From the cell containing the given text, extract its center point as [x, y] coordinate. 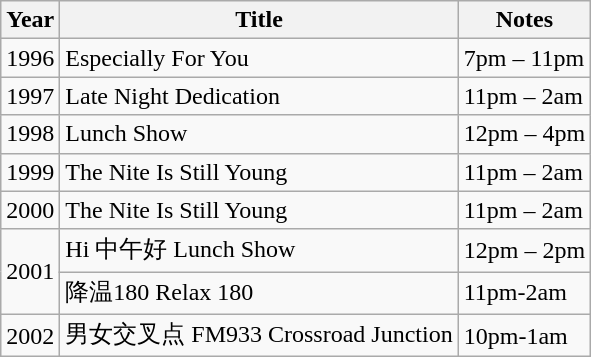
2002 [30, 336]
Lunch Show [259, 134]
10pm-1am [524, 336]
Especially For You [259, 58]
降温180 Relax 180 [259, 294]
Title [259, 20]
Notes [524, 20]
11pm-2am [524, 294]
12pm – 2pm [524, 250]
2000 [30, 210]
男女交叉点 FM933 Crossroad Junction [259, 336]
Hi 中午好 Lunch Show [259, 250]
2001 [30, 272]
1999 [30, 172]
Year [30, 20]
7pm – 11pm [524, 58]
Late Night Dedication [259, 96]
12pm – 4pm [524, 134]
1997 [30, 96]
1996 [30, 58]
1998 [30, 134]
